From the cell containing the given text, extract its center point as [x, y] coordinate. 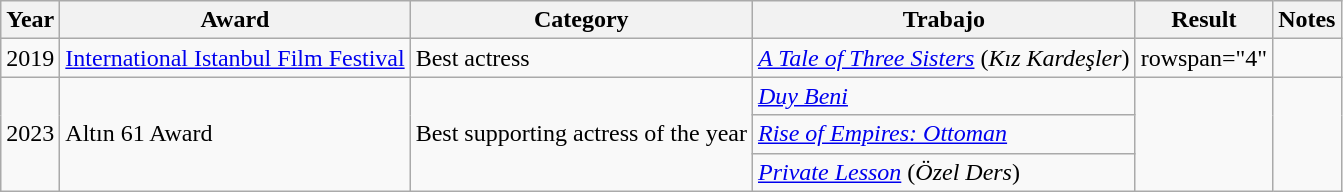
Best actress [581, 58]
Trabajo [944, 20]
Altın 61 Award [235, 134]
Result [1204, 20]
Private Lesson (Özel Ders) [944, 172]
Year [30, 20]
Best supporting actress of the year [581, 134]
Award [235, 20]
2023 [30, 134]
Category [581, 20]
A Tale of Three Sisters (Kız Kardeşler) [944, 58]
Notes [1307, 20]
Duy Beni [944, 96]
International Istanbul Film Festival [235, 58]
rowspan="4" [1204, 58]
2019 [30, 58]
Rise of Empires: Ottoman [944, 134]
